Return the [x, y] coordinate for the center point of the cell that contains the specified text.  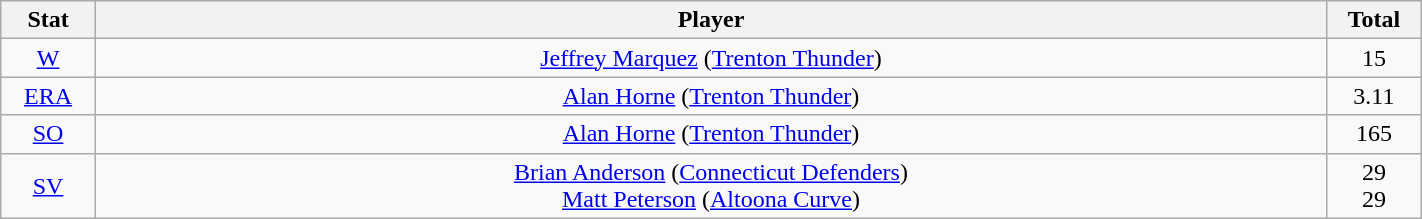
ERA [48, 96]
2929 [1374, 186]
Stat [48, 20]
Jeffrey Marquez (Trenton Thunder) [710, 58]
165 [1374, 134]
15 [1374, 58]
Total [1374, 20]
Player [710, 20]
SV [48, 186]
SO [48, 134]
Brian Anderson (Connecticut Defenders)Matt Peterson (Altoona Curve) [710, 186]
3.11 [1374, 96]
W [48, 58]
